Find where the given text appears and provide that cell's center as (X, Y) coordinate. 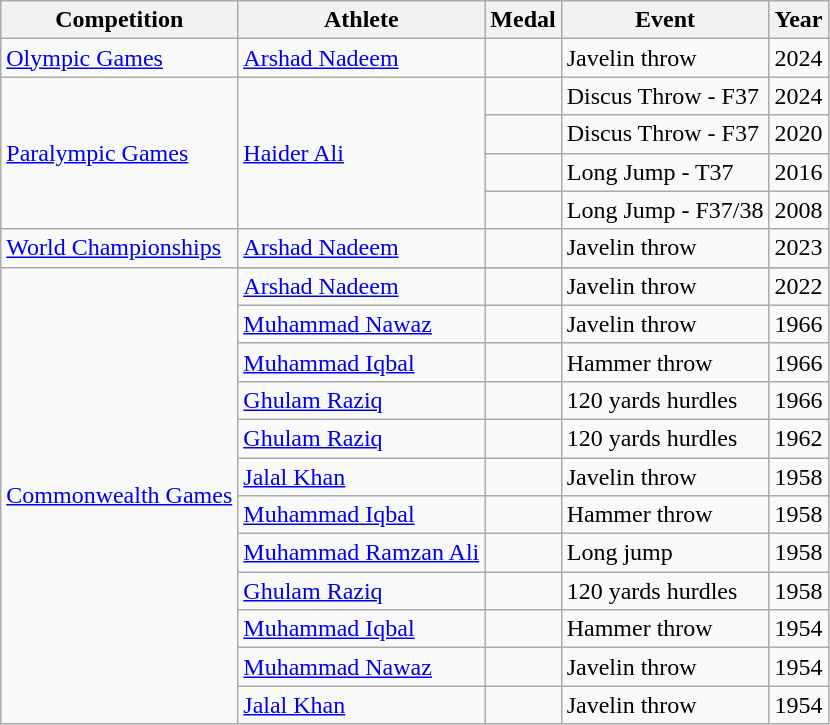
Competition (120, 20)
2023 (798, 248)
2008 (798, 210)
2020 (798, 134)
2016 (798, 172)
Long jump (665, 553)
1962 (798, 438)
Commonwealth Games (120, 496)
World Championships (120, 248)
Muhammad Ramzan Ali (362, 553)
Olympic Games (120, 58)
Athlete (362, 20)
Long Jump - T37 (665, 172)
Haider Ali (362, 153)
Paralympic Games (120, 153)
Year (798, 20)
Medal (523, 20)
2022 (798, 286)
Event (665, 20)
Long Jump - F37/38 (665, 210)
